Return the (X, Y) coordinate for the center point of the cell that contains the specified text.  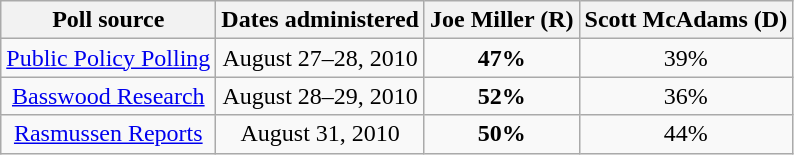
August 28–29, 2010 (320, 96)
50% (502, 134)
36% (686, 96)
Dates administered (320, 20)
47% (502, 58)
Rasmussen Reports (108, 134)
August 31, 2010 (320, 134)
August 27–28, 2010 (320, 58)
Public Policy Polling (108, 58)
39% (686, 58)
44% (686, 134)
52% (502, 96)
Joe Miller (R) (502, 20)
Basswood Research (108, 96)
Poll source (108, 20)
Scott McAdams (D) (686, 20)
